Provide the [X, Y] coordinate of the cell's center where the given text is located.  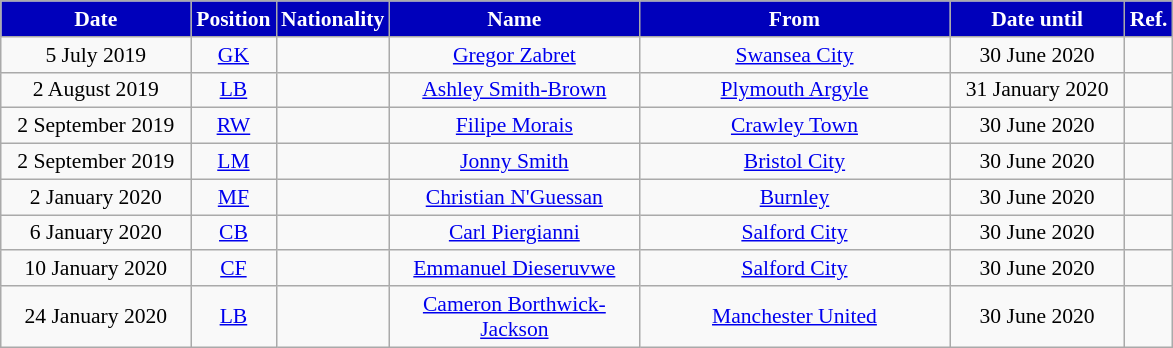
10 January 2020 [96, 269]
Gregor Zabret [514, 55]
Date until [1038, 19]
GK [234, 55]
Nationality [332, 19]
Emmanuel Dieseruvwe [514, 269]
31 January 2020 [1038, 90]
CB [234, 233]
Burnley [794, 197]
CF [234, 269]
2 August 2019 [96, 90]
24 January 2020 [96, 316]
Manchester United [794, 316]
Cameron Borthwick-Jackson [514, 316]
MF [234, 197]
Carl Piergianni [514, 233]
Date [96, 19]
Jonny Smith [514, 162]
RW [234, 126]
Bristol City [794, 162]
Position [234, 19]
5 July 2019 [96, 55]
Swansea City [794, 55]
Plymouth Argyle [794, 90]
Ref. [1149, 19]
2 January 2020 [96, 197]
Ashley Smith-Brown [514, 90]
Name [514, 19]
From [794, 19]
6 January 2020 [96, 233]
Christian N'Guessan [514, 197]
Filipe Morais [514, 126]
Crawley Town [794, 126]
LM [234, 162]
